Output the [X, Y] coordinate of the center of the cell containing the given text.  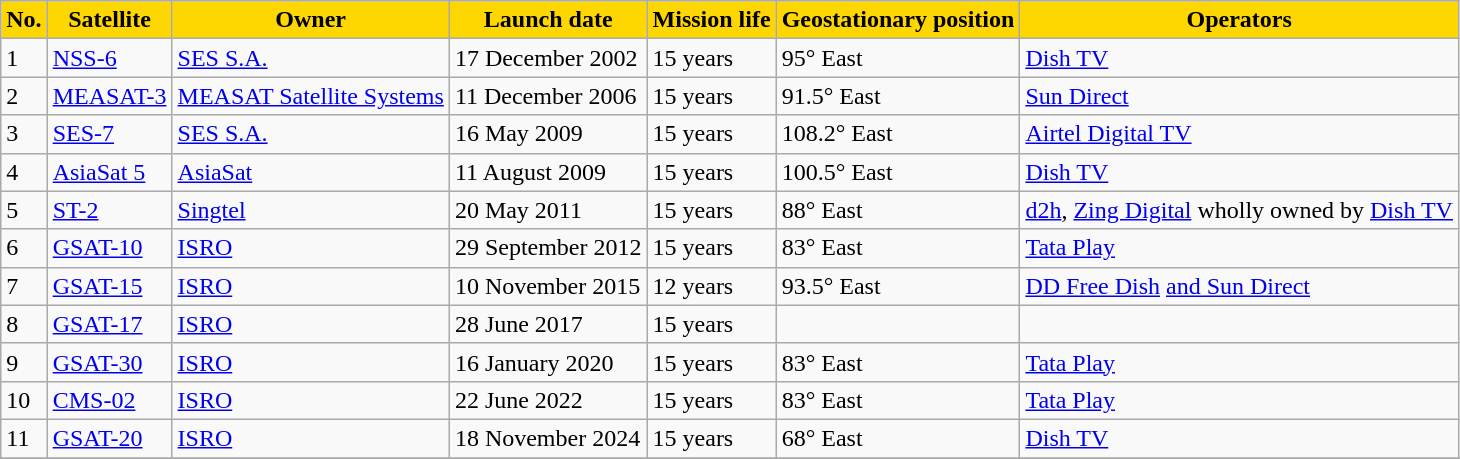
MEASAT-3 [110, 96]
29 September 2012 [548, 248]
17 December 2002 [548, 58]
Launch date [548, 20]
7 [24, 286]
d2h, Zing Digital wholly owned by Dish TV [1240, 210]
ST-2 [110, 210]
108.2° East [898, 134]
5 [24, 210]
AsiaSat 5 [110, 172]
20 May 2011 [548, 210]
3 [24, 134]
Owner [310, 20]
100.5° East [898, 172]
8 [24, 324]
16 May 2009 [548, 134]
11 December 2006 [548, 96]
93.5° East [898, 286]
9 [24, 362]
DD Free Dish and Sun Direct [1240, 286]
No. [24, 20]
GSAT-10 [110, 248]
10 November 2015 [548, 286]
1 [24, 58]
CMS-02 [110, 400]
91.5° East [898, 96]
GSAT-30 [110, 362]
12 years [712, 286]
4 [24, 172]
AsiaSat [310, 172]
Geostationary position [898, 20]
Sun Direct [1240, 96]
Operators [1240, 20]
11 August 2009 [548, 172]
MEASAT Satellite Systems [310, 96]
Airtel Digital TV [1240, 134]
16 January 2020 [548, 362]
68° East [898, 438]
22 June 2022 [548, 400]
2 [24, 96]
18 November 2024 [548, 438]
NSS-6 [110, 58]
GSAT-20 [110, 438]
Satellite [110, 20]
11 [24, 438]
6 [24, 248]
88° East [898, 210]
Mission life [712, 20]
28 June 2017 [548, 324]
95° East [898, 58]
GSAT-17 [110, 324]
10 [24, 400]
SES-7 [110, 134]
Singtel [310, 210]
GSAT-15 [110, 286]
